Identify which cell holds the provided text, then report its (X, Y) central coordinate. 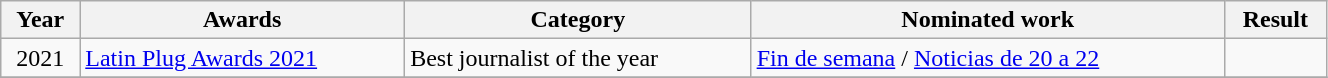
Best journalist of the year (578, 58)
Fin de semana / Noticias de 20 a 22 (988, 58)
Awards (242, 20)
Result (1275, 20)
Latin Plug Awards 2021 (242, 58)
2021 (40, 58)
Category (578, 20)
Year (40, 20)
Nominated work (988, 20)
